Locate the cell with the specified text and output its (X, Y) center coordinate. 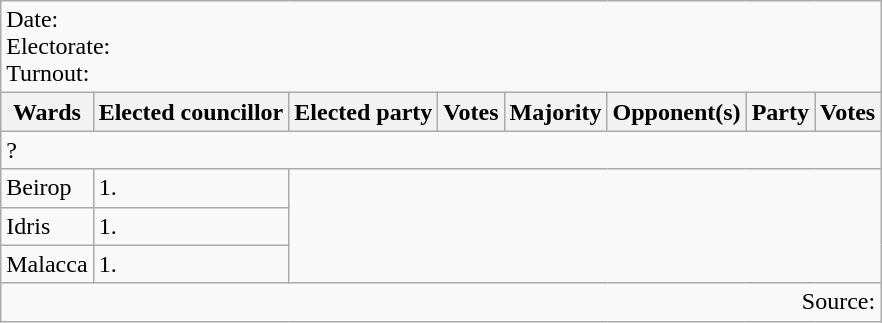
Opponent(s) (676, 112)
Elected party (364, 112)
? (441, 150)
Source: (441, 302)
Party (780, 112)
Idris (47, 226)
Elected councillor (191, 112)
Wards (47, 112)
Malacca (47, 264)
Date: Electorate: Turnout: (441, 47)
Beirop (47, 188)
Majority (556, 112)
